Determine the [x, y] coordinate at the center of the cell enclosing the given text.  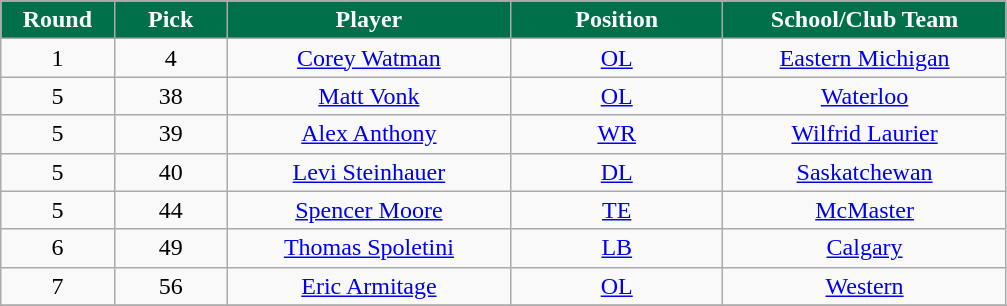
Pick [170, 20]
Waterloo [864, 96]
Eastern Michigan [864, 58]
School/Club Team [864, 20]
Player [368, 20]
WR [617, 134]
Position [617, 20]
Saskatchewan [864, 172]
1 [58, 58]
Western [864, 286]
Spencer Moore [368, 210]
TE [617, 210]
Wilfrid Laurier [864, 134]
40 [170, 172]
Corey Watman [368, 58]
6 [58, 248]
McMaster [864, 210]
Matt Vonk [368, 96]
Levi Steinhauer [368, 172]
56 [170, 286]
Thomas Spoletini [368, 248]
4 [170, 58]
39 [170, 134]
49 [170, 248]
38 [170, 96]
Round [58, 20]
44 [170, 210]
LB [617, 248]
DL [617, 172]
Calgary [864, 248]
7 [58, 286]
Eric Armitage [368, 286]
Alex Anthony [368, 134]
